Capture the cell that displays the provided text and extract its [X, Y] central coordinate. 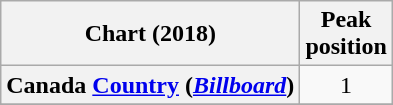
Canada Country (Billboard) [150, 85]
Peak position [346, 34]
Chart (2018) [150, 34]
1 [346, 85]
